Locate the cell with the specified text and output its (x, y) center coordinate. 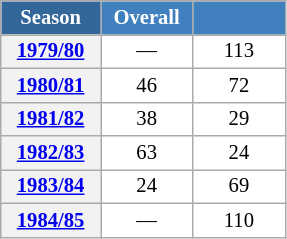
1984/85 (51, 220)
1981/82 (51, 119)
38 (146, 119)
1980/81 (51, 85)
46 (146, 85)
113 (239, 51)
69 (239, 186)
Overall (146, 17)
1983/84 (51, 186)
1979/80 (51, 51)
1982/83 (51, 153)
Season (51, 17)
29 (239, 119)
63 (146, 153)
72 (239, 85)
110 (239, 220)
